Provide the (x, y) coordinate of the cell's center where the given text is located.  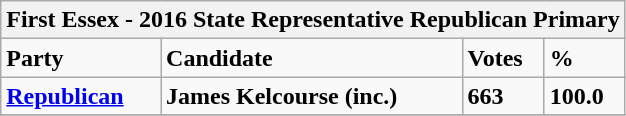
100.0 (584, 96)
James Kelcourse (inc.) (312, 96)
Votes (503, 58)
663 (503, 96)
% (584, 58)
First Essex - 2016 State Representative Republican Primary (314, 20)
Candidate (312, 58)
Party (81, 58)
Republican (81, 96)
